For the text-containing cell, return its midpoint in (x, y) coordinate format. 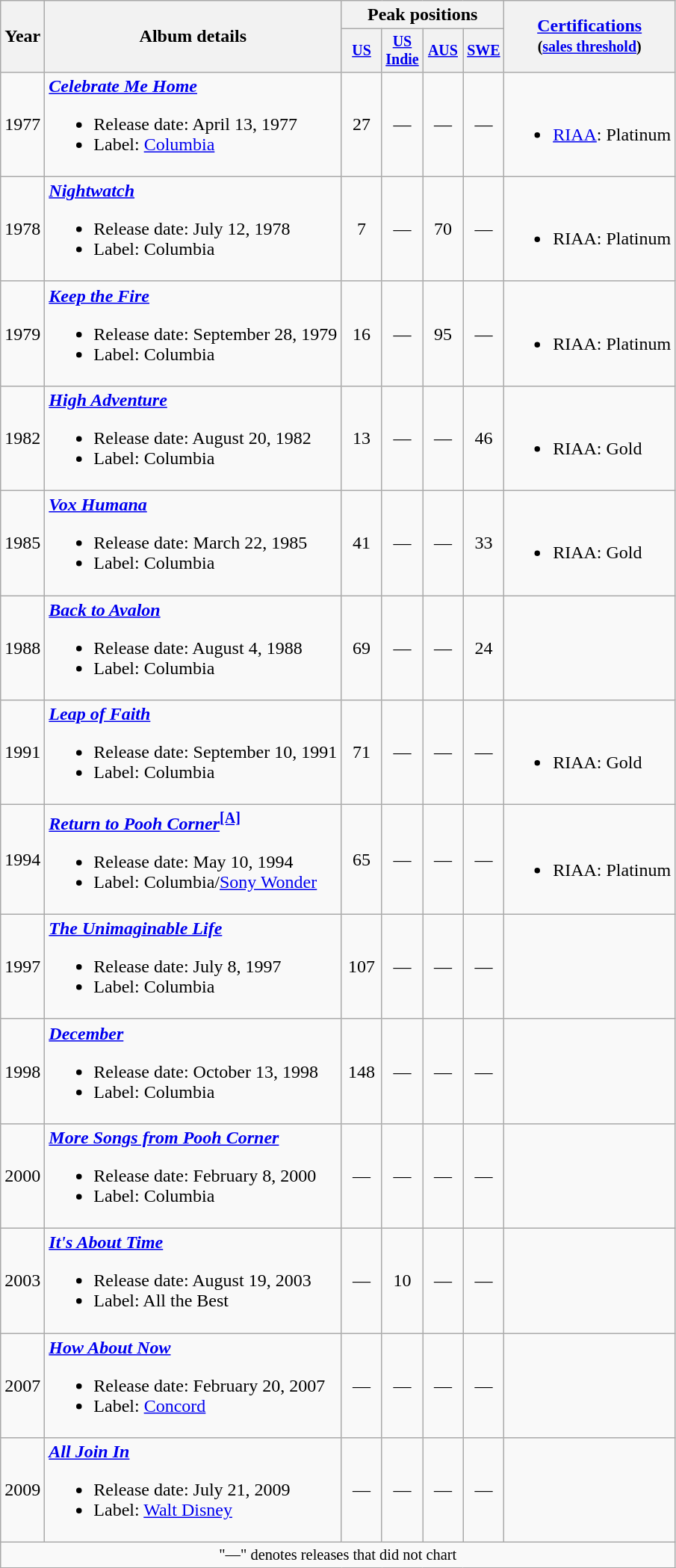
7 (362, 229)
1985 (22, 543)
"—" denotes releases that did not chart (338, 1555)
16 (362, 333)
1978 (22, 229)
Celebrate Me HomeRelease date: April 13, 1977Label: Columbia (193, 124)
1994 (22, 859)
1998 (22, 1071)
2003 (22, 1280)
1979 (22, 333)
Return to Pooh Corner[A]Release date: May 10, 1994Label: Columbia/Sony Wonder (193, 859)
2007 (22, 1386)
DecemberRelease date: October 13, 1998Label: Columbia (193, 1071)
AUS (443, 51)
1988 (22, 648)
Back to AvalonRelease date: August 4, 1988Label: Columbia (193, 648)
10 (402, 1280)
NightwatchRelease date: July 12, 1978Label: Columbia (193, 229)
Year (22, 37)
70 (443, 229)
More Songs from Pooh CornerRelease date: February 8, 2000Label: Columbia (193, 1176)
Peak positions (423, 15)
71 (362, 753)
All Join InRelease date: July 21, 2009Label: Walt Disney (193, 1490)
13 (362, 438)
The Unimaginable LifeRelease date: July 8, 1997Label: Columbia (193, 966)
1991 (22, 753)
24 (483, 648)
Leap of FaithRelease date: September 10, 1991Label: Columbia (193, 753)
27 (362, 124)
Certifications(sales threshold) (590, 37)
65 (362, 859)
41 (362, 543)
US Indie (402, 51)
1997 (22, 966)
Vox HumanaRelease date: March 22, 1985Label: Columbia (193, 543)
Keep the FireRelease date: September 28, 1979Label: Columbia (193, 333)
2009 (22, 1490)
High AdventureRelease date: August 20, 1982Label: Columbia (193, 438)
1977 (22, 124)
95 (443, 333)
2000 (22, 1176)
1982 (22, 438)
US (362, 51)
Album details (193, 37)
69 (362, 648)
33 (483, 543)
46 (483, 438)
It's About TimeRelease date: August 19, 2003Label: All the Best (193, 1280)
How About NowRelease date: February 20, 2007Label: Concord (193, 1386)
107 (362, 966)
SWE (483, 51)
148 (362, 1071)
